Search for the cell housing the specified text and yield its (x, y) center coordinate. 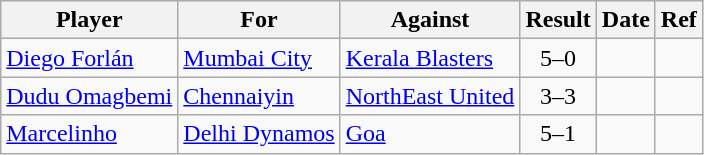
Ref (678, 20)
For (259, 20)
3–3 (558, 96)
Mumbai City (259, 58)
Goa (430, 134)
Delhi Dynamos (259, 134)
Marcelinho (90, 134)
Against (430, 20)
NorthEast United (430, 96)
Diego Forlán (90, 58)
5–0 (558, 58)
5–1 (558, 134)
Chennaiyin (259, 96)
Player (90, 20)
Result (558, 20)
Kerala Blasters (430, 58)
Date (626, 20)
Dudu Omagbemi (90, 96)
